Capture the cell that displays the provided text and extract its (X, Y) central coordinate. 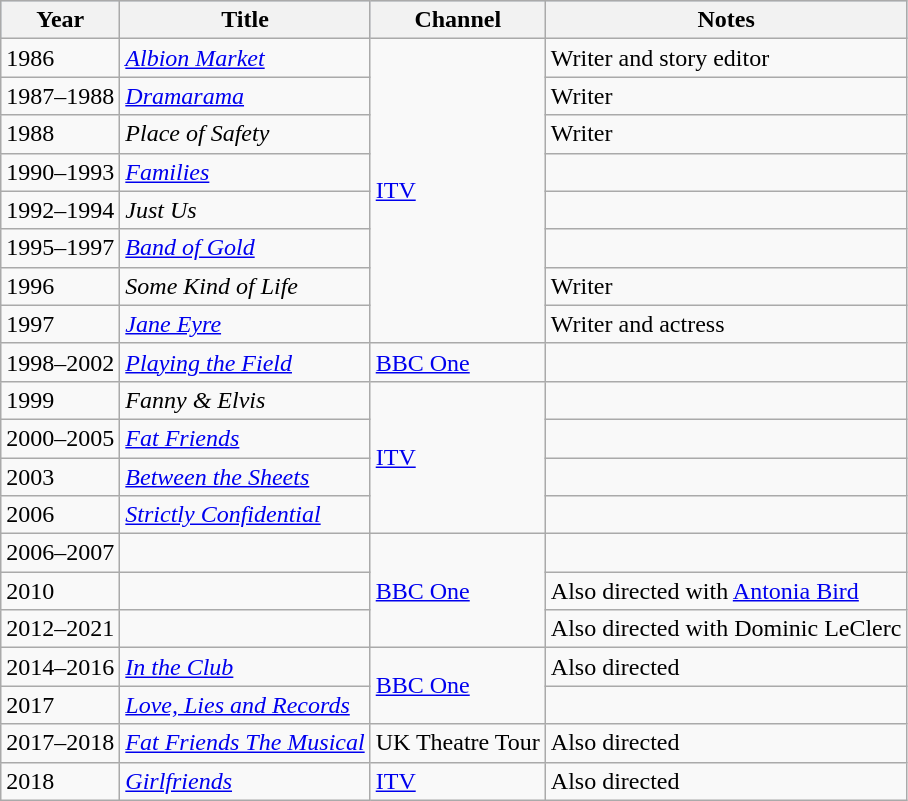
Some Kind of Life (245, 286)
2014–2016 (60, 667)
Year (60, 20)
Fat Friends The Musical (245, 743)
Albion Market (245, 58)
Title (245, 20)
Jane Eyre (245, 324)
Place of Safety (245, 134)
2017 (60, 705)
1996 (60, 286)
2003 (60, 477)
Writer and actress (726, 324)
Also directed with Antonia Bird (726, 591)
1999 (60, 400)
1995–1997 (60, 248)
Girlfriends (245, 781)
Fat Friends (245, 438)
Between the Sheets (245, 477)
1988 (60, 134)
Dramarama (245, 96)
Families (245, 172)
1986 (60, 58)
UK Theatre Tour (458, 743)
In the Club (245, 667)
1998–2002 (60, 362)
Channel (458, 20)
2006 (60, 515)
Band of Gold (245, 248)
1997 (60, 324)
2000–2005 (60, 438)
2018 (60, 781)
Notes (726, 20)
2017–2018 (60, 743)
Strictly Confidential (245, 515)
2012–2021 (60, 629)
Playing the Field (245, 362)
1987–1988 (60, 96)
1992–1994 (60, 210)
Fanny & Elvis (245, 400)
Writer and story editor (726, 58)
Love, Lies and Records (245, 705)
2010 (60, 591)
1990–1993 (60, 172)
2006–2007 (60, 553)
Just Us (245, 210)
Also directed with Dominic LeClerc (726, 629)
